Identify which cell holds the provided text, then report its (x, y) central coordinate. 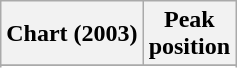
Peakposition (189, 34)
Chart (2003) (72, 34)
